Return the (x, y) coordinate for the center point of the cell that contains the specified text.  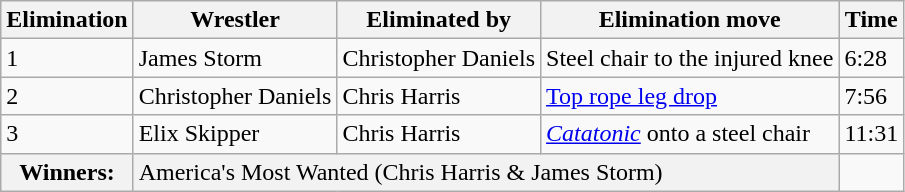
America's Most Wanted (Chris Harris & James Storm) (486, 172)
3 (67, 134)
Elimination move (690, 20)
James Storm (235, 58)
Time (872, 20)
Steel chair to the injured knee (690, 58)
Wrestler (235, 20)
Winners: (67, 172)
2 (67, 96)
6:28 (872, 58)
11:31 (872, 134)
1 (67, 58)
Catatonic onto a steel chair (690, 134)
7:56 (872, 96)
Elimination (67, 20)
Eliminated by (439, 20)
Top rope leg drop (690, 96)
Elix Skipper (235, 134)
